Determine the [x, y] coordinate at the center of the cell enclosing the given text.  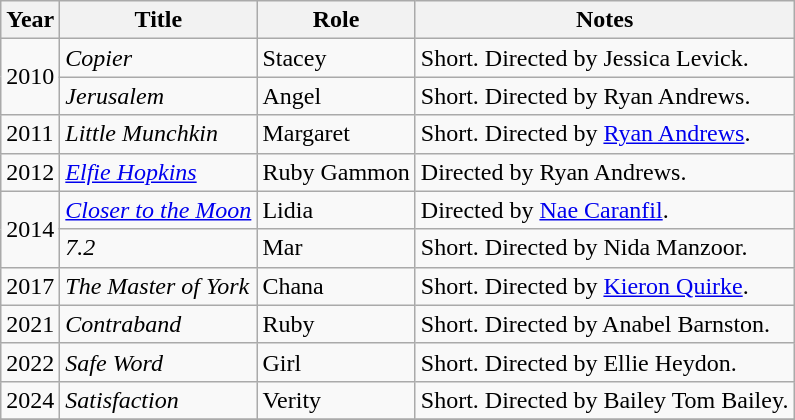
Ruby [336, 324]
Chana [336, 286]
Verity [336, 400]
Role [336, 20]
Elfie Hopkins [158, 172]
Short. Directed by Ellie Heydon. [604, 362]
Short. Directed by Anabel Barnston. [604, 324]
Short. Directed by Jessica Levick. [604, 58]
Notes [604, 20]
2014 [30, 229]
Stacey [336, 58]
Copier [158, 58]
Safe Word [158, 362]
The Master of York [158, 286]
Little Munchkin [158, 134]
2010 [30, 77]
2011 [30, 134]
Directed by Nae Caranfil. [604, 210]
2021 [30, 324]
Short. Directed by Kieron Quirke. [604, 286]
Directed by Ryan Andrews. [604, 172]
Closer to the Moon [158, 210]
Contraband [158, 324]
2022 [30, 362]
2017 [30, 286]
Lidia [336, 210]
Jerusalem [158, 96]
2012 [30, 172]
Title [158, 20]
Ruby Gammon [336, 172]
Mar [336, 248]
Margaret [336, 134]
Angel [336, 96]
7.2 [158, 248]
2024 [30, 400]
Year [30, 20]
Girl [336, 362]
Satisfaction [158, 400]
Short. Directed by Nida Manzoor. [604, 248]
Short. Directed by Bailey Tom Bailey. [604, 400]
